Provide the [X, Y] coordinate of the cell's center where the given text is located.  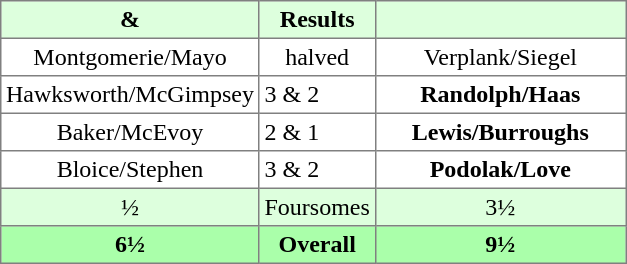
6½ [130, 245]
Lewis/Burroughs [500, 132]
3½ [500, 207]
Montgomerie/Mayo [130, 57]
Baker/McEvoy [130, 132]
Foursomes [317, 207]
9½ [500, 245]
Verplank/Siegel [500, 57]
halved [317, 57]
2 & 1 [317, 132]
Results [317, 20]
Randolph/Haas [500, 95]
½ [130, 207]
Bloice/Stephen [130, 170]
Podolak/Love [500, 170]
Overall [317, 245]
& [130, 20]
Hawksworth/McGimpsey [130, 95]
